Locate the cell with the specified text and output its (X, Y) center coordinate. 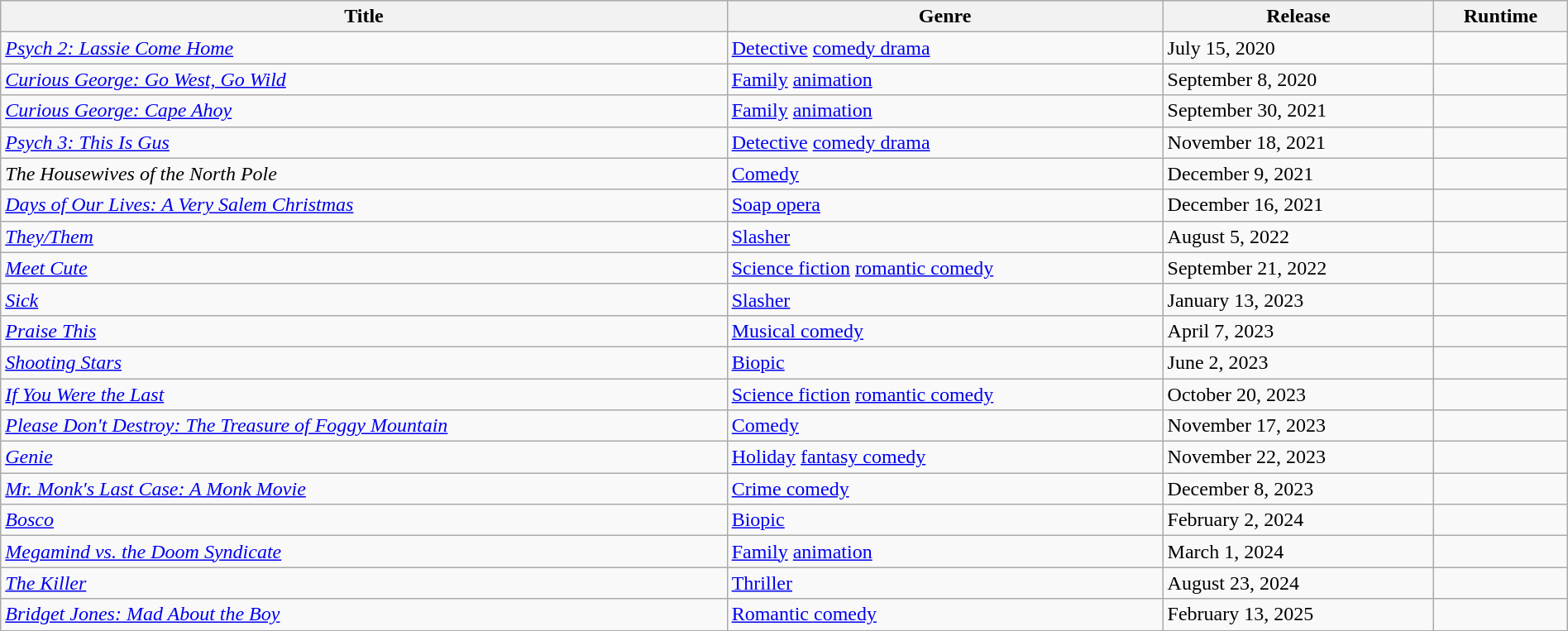
Megamind vs. the Doom Syndicate (364, 552)
Psych 3: This Is Gus (364, 142)
If You Were the Last (364, 394)
April 7, 2023 (1298, 331)
Genie (364, 457)
Title (364, 17)
Meet Cute (364, 268)
The Killer (364, 583)
Romantic comedy (944, 614)
September 8, 2020 (1298, 79)
June 2, 2023 (1298, 362)
Sick (364, 299)
November 17, 2023 (1298, 426)
Musical comedy (944, 331)
Soap opera (944, 205)
Genre (944, 17)
Please Don't Destroy: The Treasure of Foggy Mountain (364, 426)
Curious George: Cape Ahoy (364, 111)
January 13, 2023 (1298, 299)
Curious George: Go West, Go Wild (364, 79)
Praise This (364, 331)
Release (1298, 17)
Shooting Stars (364, 362)
Crime comedy (944, 489)
Runtime (1501, 17)
December 8, 2023 (1298, 489)
February 13, 2025 (1298, 614)
August 23, 2024 (1298, 583)
September 21, 2022 (1298, 268)
Days of Our Lives: A Very Salem Christmas (364, 205)
November 22, 2023 (1298, 457)
December 9, 2021 (1298, 174)
Thriller (944, 583)
The Housewives of the North Pole (364, 174)
September 30, 2021 (1298, 111)
July 15, 2020 (1298, 48)
Psych 2: Lassie Come Home (364, 48)
Bosco (364, 520)
Bridget Jones: Mad About the Boy (364, 614)
December 16, 2021 (1298, 205)
They/Them (364, 237)
March 1, 2024 (1298, 552)
Mr. Monk's Last Case: A Monk Movie (364, 489)
November 18, 2021 (1298, 142)
Holiday fantasy comedy (944, 457)
October 20, 2023 (1298, 394)
August 5, 2022 (1298, 237)
February 2, 2024 (1298, 520)
